Extract the (x, y) coordinate from the center of the cell holding the provided text.  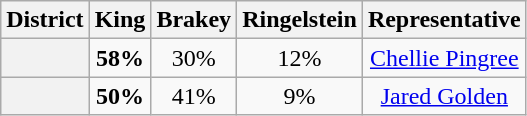
41% (194, 96)
Representative (444, 20)
Brakey (194, 20)
Ringelstein (300, 20)
30% (194, 58)
50% (120, 96)
King (120, 20)
9% (300, 96)
Jared Golden (444, 96)
District (45, 20)
12% (300, 58)
58% (120, 58)
Chellie Pingree (444, 58)
